Return (x, y) of the center of cell containing provided text 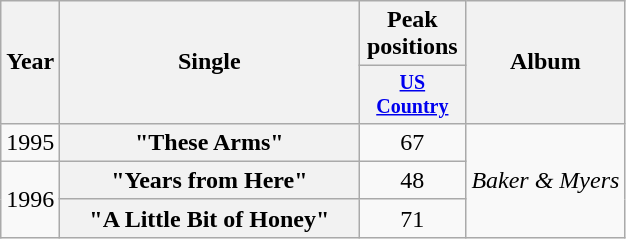
48 (412, 180)
Album (546, 62)
Peak positions (412, 34)
"Years from Here" (210, 180)
Baker & Myers (546, 180)
"A Little Bit of Honey" (210, 218)
"These Arms" (210, 142)
71 (412, 218)
Single (210, 62)
1995 (30, 142)
67 (412, 142)
US Country (412, 94)
1996 (30, 199)
Year (30, 62)
